Locate the cell with the specified text and output its (X, Y) center coordinate. 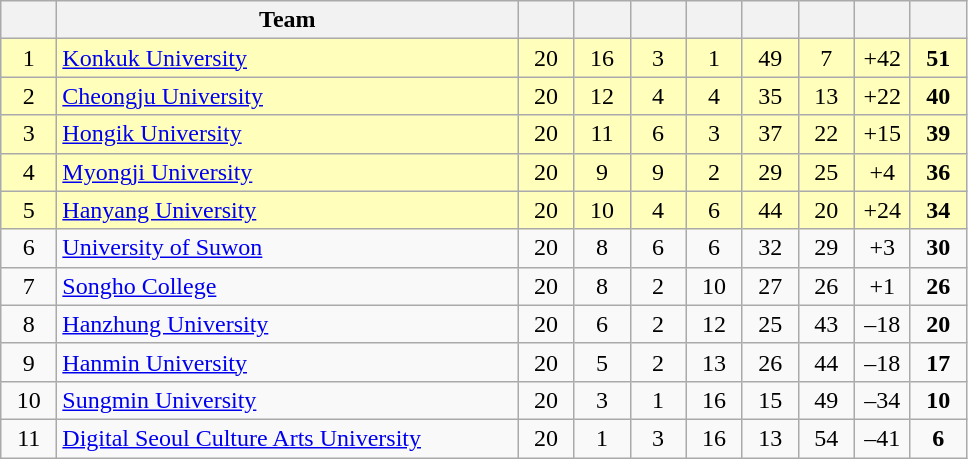
34 (938, 210)
54 (826, 438)
Hanzhung University (288, 324)
Hanyang University (288, 210)
Songho College (288, 286)
+1 (882, 286)
Myongji University (288, 172)
43 (826, 324)
+3 (882, 248)
Cheongju University (288, 96)
University of Suwon (288, 248)
Sungmin University (288, 400)
Hanmin University (288, 362)
+15 (882, 134)
Konkuk University (288, 58)
–41 (882, 438)
+22 (882, 96)
51 (938, 58)
27 (770, 286)
Hongik University (288, 134)
+24 (882, 210)
+4 (882, 172)
30 (938, 248)
Digital Seoul Culture Arts University (288, 438)
40 (938, 96)
32 (770, 248)
39 (938, 134)
+42 (882, 58)
35 (770, 96)
–34 (882, 400)
37 (770, 134)
36 (938, 172)
Team (288, 20)
17 (938, 362)
15 (770, 400)
22 (826, 134)
